Find where the given text appears and provide that cell's center as [x, y] coordinate. 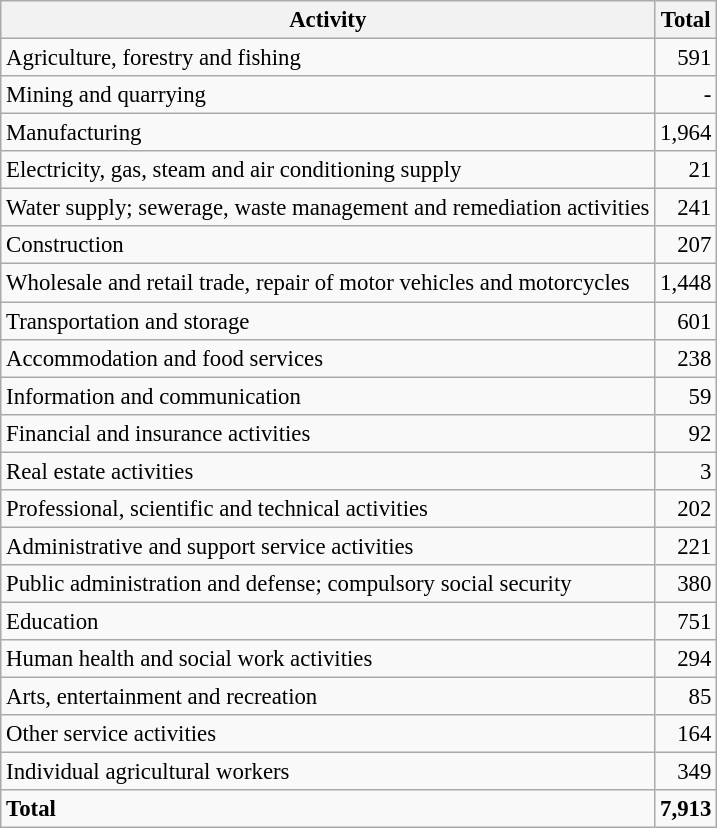
751 [686, 621]
164 [686, 734]
92 [686, 433]
85 [686, 697]
Water supply; sewerage, waste management and remediation activities [328, 208]
Accommodation and food services [328, 358]
Construction [328, 245]
Financial and insurance activities [328, 433]
Agriculture, forestry and fishing [328, 58]
1,964 [686, 133]
Administrative and support service activities [328, 546]
380 [686, 584]
3 [686, 471]
1,448 [686, 283]
Individual agricultural workers [328, 772]
Professional, scientific and technical activities [328, 509]
349 [686, 772]
207 [686, 245]
294 [686, 659]
Public administration and defense; compulsory social security [328, 584]
Human health and social work activities [328, 659]
591 [686, 58]
- [686, 95]
Mining and quarrying [328, 95]
221 [686, 546]
Activity [328, 20]
241 [686, 208]
59 [686, 396]
21 [686, 170]
Education [328, 621]
Real estate activities [328, 471]
Arts, entertainment and recreation [328, 697]
Information and communication [328, 396]
202 [686, 509]
Other service activities [328, 734]
Electricity, gas, steam and air conditioning supply [328, 170]
Manufacturing [328, 133]
Transportation and storage [328, 321]
238 [686, 358]
7,913 [686, 809]
601 [686, 321]
Wholesale and retail trade, repair of motor vehicles and motorcycles [328, 283]
